Detect which cell encompasses the target text, then output its (x, y) center coordinate. 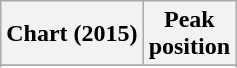
Chart (2015) (72, 34)
Peak position (189, 34)
